From the cell containing the given text, extract its center point as [X, Y] coordinate. 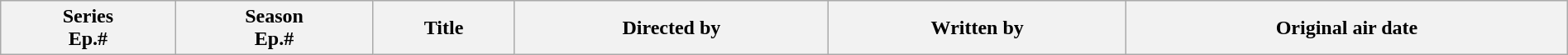
SeriesEp.# [88, 28]
Title [443, 28]
Directed by [672, 28]
SeasonEp.# [275, 28]
Original air date [1347, 28]
Written by [978, 28]
